Return (X, Y) of the center of cell containing provided text 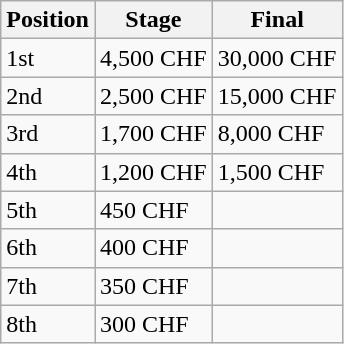
4th (48, 172)
300 CHF (153, 324)
4,500 CHF (153, 58)
Final (277, 20)
5th (48, 210)
Stage (153, 20)
1,200 CHF (153, 172)
15,000 CHF (277, 96)
6th (48, 248)
7th (48, 286)
450 CHF (153, 210)
3rd (48, 134)
8th (48, 324)
Position (48, 20)
400 CHF (153, 248)
1st (48, 58)
1,700 CHF (153, 134)
350 CHF (153, 286)
2nd (48, 96)
8,000 CHF (277, 134)
2,500 CHF (153, 96)
1,500 CHF (277, 172)
30,000 CHF (277, 58)
